Pinpoint the cell where the given text exists, returning its [x, y] midpoint coordinate. 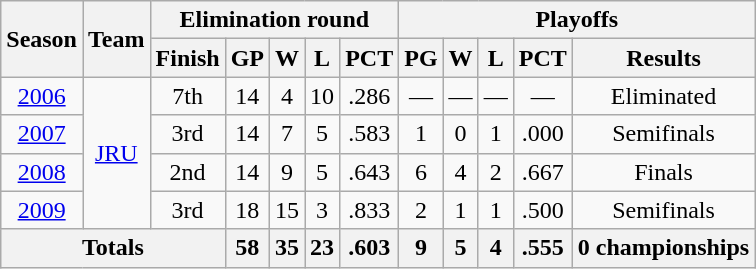
.000 [542, 134]
PG [421, 58]
.583 [370, 134]
2008 [42, 172]
Results [663, 58]
.667 [542, 172]
7th [188, 96]
JRU [116, 153]
2nd [188, 172]
.555 [542, 248]
.500 [542, 210]
2009 [42, 210]
.603 [370, 248]
0 championships [663, 248]
18 [247, 210]
15 [288, 210]
58 [247, 248]
6 [421, 172]
Elimination round [274, 20]
.833 [370, 210]
3 [322, 210]
.286 [370, 96]
35 [288, 248]
Playoffs [577, 20]
Finish [188, 58]
GP [247, 58]
2007 [42, 134]
Finals [663, 172]
2006 [42, 96]
Eliminated [663, 96]
Team [116, 39]
Season [42, 39]
0 [460, 134]
Totals [113, 248]
.643 [370, 172]
7 [288, 134]
10 [322, 96]
23 [322, 248]
